Locate the cell with the specified text and output its [x, y] center coordinate. 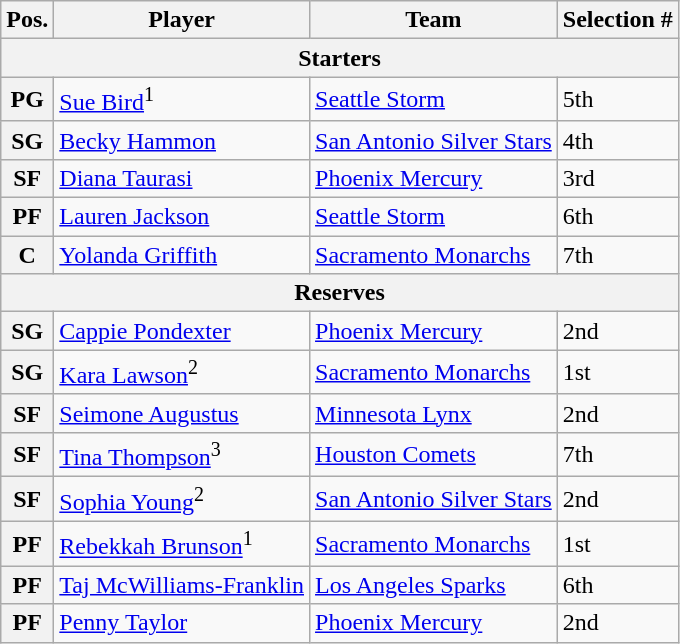
PG [28, 100]
Kara Lawson2 [182, 372]
Yolanda Griffith [182, 255]
Seimone Augustus [182, 413]
Player [182, 20]
Cappie Pondexter [182, 331]
Diana Taurasi [182, 178]
Rebekkah Brunson1 [182, 544]
Team [434, 20]
Los Angeles Sparks [434, 585]
Taj McWilliams-Franklin [182, 585]
Becky Hammon [182, 140]
4th [618, 140]
Sophia Young2 [182, 500]
Sue Bird1 [182, 100]
Pos. [28, 20]
5th [618, 100]
Lauren Jackson [182, 217]
Starters [340, 58]
C [28, 255]
Penny Taylor [182, 623]
3rd [618, 178]
Minnesota Lynx [434, 413]
Reserves [340, 293]
Houston Comets [434, 454]
Selection # [618, 20]
Tina Thompson3 [182, 454]
